Output the [X, Y] coordinate of the center of the cell containing the given text.  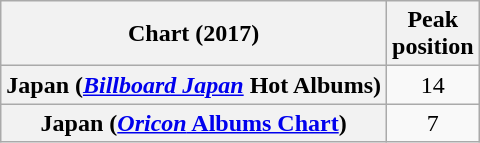
Japan (Billboard Japan Hot Albums) [194, 85]
Peakposition [433, 34]
Chart (2017) [194, 34]
7 [433, 123]
14 [433, 85]
Japan (Oricon Albums Chart) [194, 123]
